Locate the cell with the specified text and output its (X, Y) center coordinate. 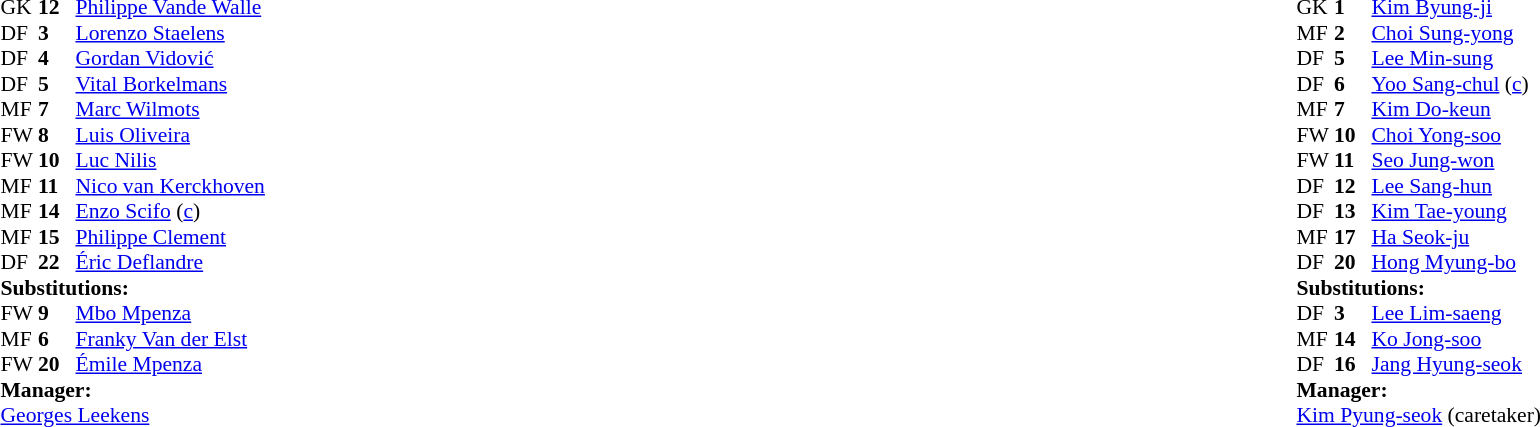
Émile Mpenza (170, 365)
8 (57, 135)
Franky Van der Elst (170, 339)
9 (57, 313)
Marc Wilmots (170, 109)
Mbo Mpenza (170, 313)
16 (1353, 365)
Vital Borkelmans (170, 84)
Enzo Scifo (c) (170, 211)
15 (57, 237)
Philippe Clement (170, 237)
Luis Oliveira (170, 135)
17 (1353, 237)
4 (57, 59)
22 (57, 263)
Manager: (132, 390)
Gordan Vidović (170, 59)
Luc Nilis (170, 161)
13 (1353, 211)
Éric Deflandre (170, 263)
Nico van Kerckhoven (170, 186)
Lorenzo Staelens (170, 33)
Substitutions: (132, 288)
12 (1353, 186)
2 (1353, 33)
